From the cell containing the given text, extract its center point as (X, Y) coordinate. 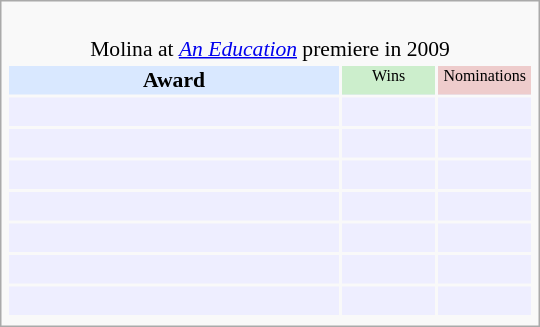
Wins (388, 80)
Award (174, 80)
Nominations (484, 80)
Molina at An Education premiere in 2009 (270, 36)
